Determine the [X, Y] coordinate at the center of the cell enclosing the given text.  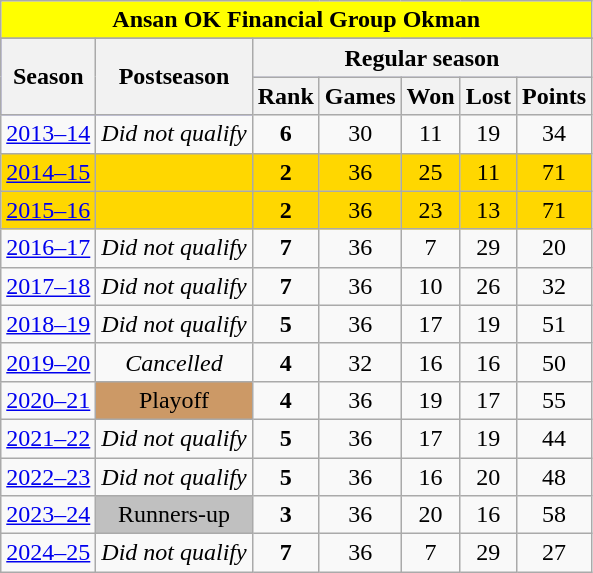
Postseason [174, 77]
2013–14 [48, 134]
Points [554, 96]
2024–25 [48, 553]
Rank [286, 96]
Ansan OK Financial Group Okman [296, 20]
2022–23 [48, 477]
51 [554, 324]
30 [360, 134]
13 [488, 210]
Regular season [422, 58]
Playoff [174, 400]
3 [286, 515]
2019–20 [48, 362]
10 [430, 286]
Cancelled [174, 362]
58 [554, 515]
Lost [488, 96]
27 [554, 553]
2018–19 [48, 324]
44 [554, 438]
Won [430, 96]
2023–24 [48, 515]
2017–18 [48, 286]
34 [554, 134]
2014–15 [48, 172]
Season [48, 77]
26 [488, 286]
2020–21 [48, 400]
2021–22 [48, 438]
2015–16 [48, 210]
25 [430, 172]
Games [360, 96]
2016–17 [48, 248]
23 [430, 210]
55 [554, 400]
50 [554, 362]
Runners-up [174, 515]
6 [286, 134]
48 [554, 477]
